Extract the [x, y] coordinate from the center of the cell holding the provided text.  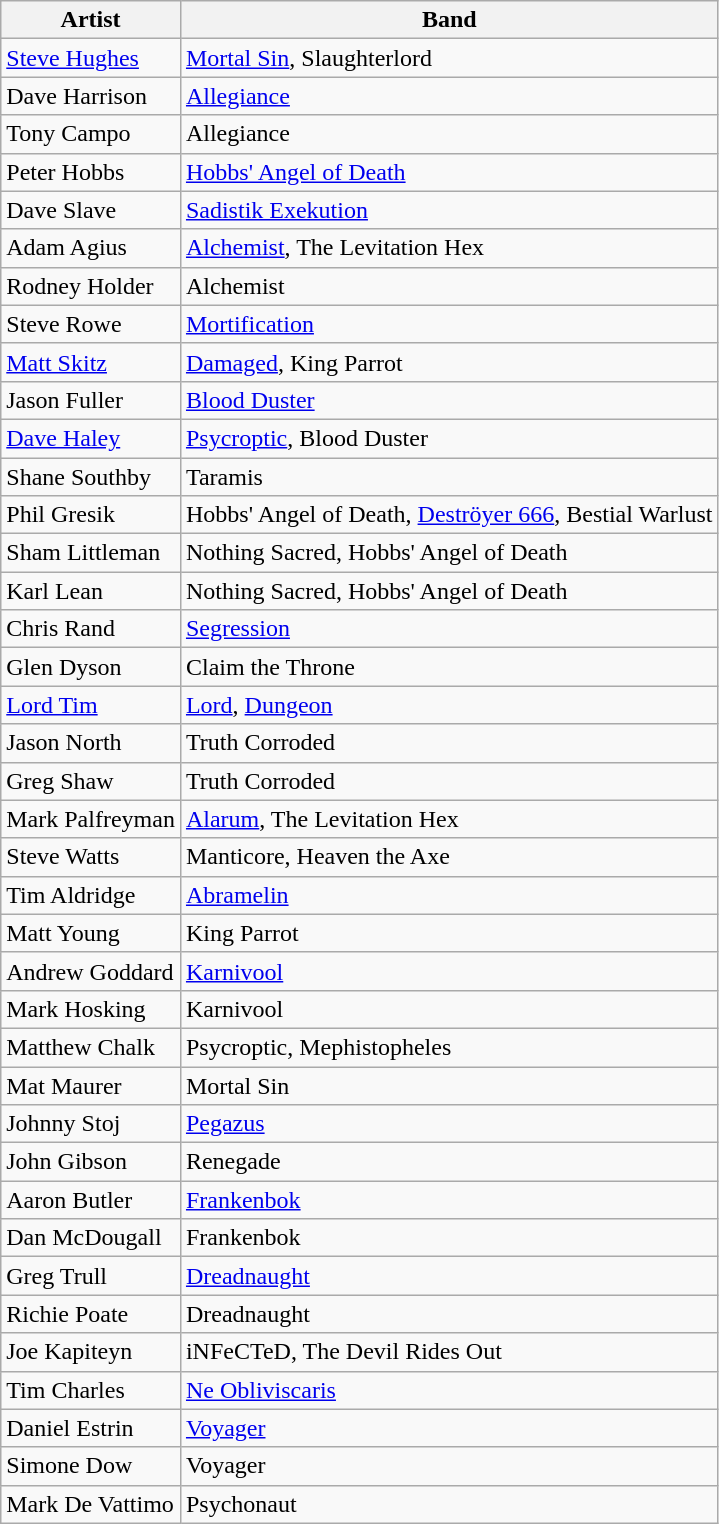
Steve Rowe [91, 324]
Mark Hosking [91, 1009]
Psychonaut [449, 1504]
iNFeCTeD, The Devil Rides Out [449, 1352]
King Parrot [449, 933]
Dave Slave [91, 210]
Dave Haley [91, 438]
Tony Campo [91, 134]
Mat Maurer [91, 1085]
Dan McDougall [91, 1238]
Rodney Holder [91, 286]
Manticore, Heaven the Axe [449, 857]
Jason Fuller [91, 400]
Matt Young [91, 933]
Mark Palfreyman [91, 819]
Glen Dyson [91, 667]
Taramis [449, 477]
Alarum, The Levitation Hex [449, 819]
Alchemist [449, 286]
Johnny Stoj [91, 1124]
Sadistik Exekution [449, 210]
Lord, Dungeon [449, 705]
Sham Littleman [91, 553]
Ne Obliviscaris [449, 1390]
Claim the Throne [449, 667]
Peter Hobbs [91, 172]
Daniel Estrin [91, 1428]
Mortal Sin, Slaughterlord [449, 58]
Adam Agius [91, 248]
Pegazus [449, 1124]
Matt Skitz [91, 362]
Matthew Chalk [91, 1047]
Jason North [91, 743]
Steve Watts [91, 857]
Blood Duster [449, 400]
Artist [91, 20]
Band [449, 20]
Joe Kapiteyn [91, 1352]
Psycroptic, Blood Duster [449, 438]
Alchemist, The Levitation Hex [449, 248]
John Gibson [91, 1162]
Hobbs' Angel of Death, Deströyer 666, Bestial Warlust [449, 515]
Lord Tim [91, 705]
Aaron Butler [91, 1200]
Karl Lean [91, 591]
Renegade [449, 1162]
Hobbs' Angel of Death [449, 172]
Tim Aldridge [91, 895]
Greg Shaw [91, 781]
Damaged, King Parrot [449, 362]
Mortification [449, 324]
Andrew Goddard [91, 971]
Chris Rand [91, 629]
Richie Poate [91, 1314]
Abramelin [449, 895]
Tim Charles [91, 1390]
Dave Harrison [91, 96]
Steve Hughes [91, 58]
Segression [449, 629]
Psycroptic, Mephistopheles [449, 1047]
Mortal Sin [449, 1085]
Mark De Vattimo [91, 1504]
Phil Gresik [91, 515]
Simone Dow [91, 1466]
Greg Trull [91, 1276]
Shane Southby [91, 477]
